Extract the (X, Y) coordinate from the center of the cell holding the provided text.  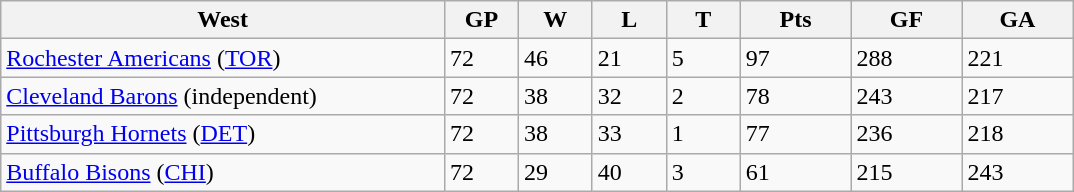
W (555, 20)
61 (796, 172)
29 (555, 172)
78 (796, 96)
217 (1018, 96)
218 (1018, 134)
L (629, 20)
32 (629, 96)
2 (703, 96)
288 (906, 58)
1 (703, 134)
33 (629, 134)
77 (796, 134)
21 (629, 58)
Pittsburgh Hornets (DET) (223, 134)
221 (1018, 58)
GP (481, 20)
215 (906, 172)
GA (1018, 20)
3 (703, 172)
97 (796, 58)
GF (906, 20)
Cleveland Barons (independent) (223, 96)
40 (629, 172)
T (703, 20)
West (223, 20)
46 (555, 58)
Rochester Americans (TOR) (223, 58)
Pts (796, 20)
Buffalo Bisons (CHI) (223, 172)
5 (703, 58)
236 (906, 134)
